Return the [x, y] coordinate for the center point of the cell that contains the specified text.  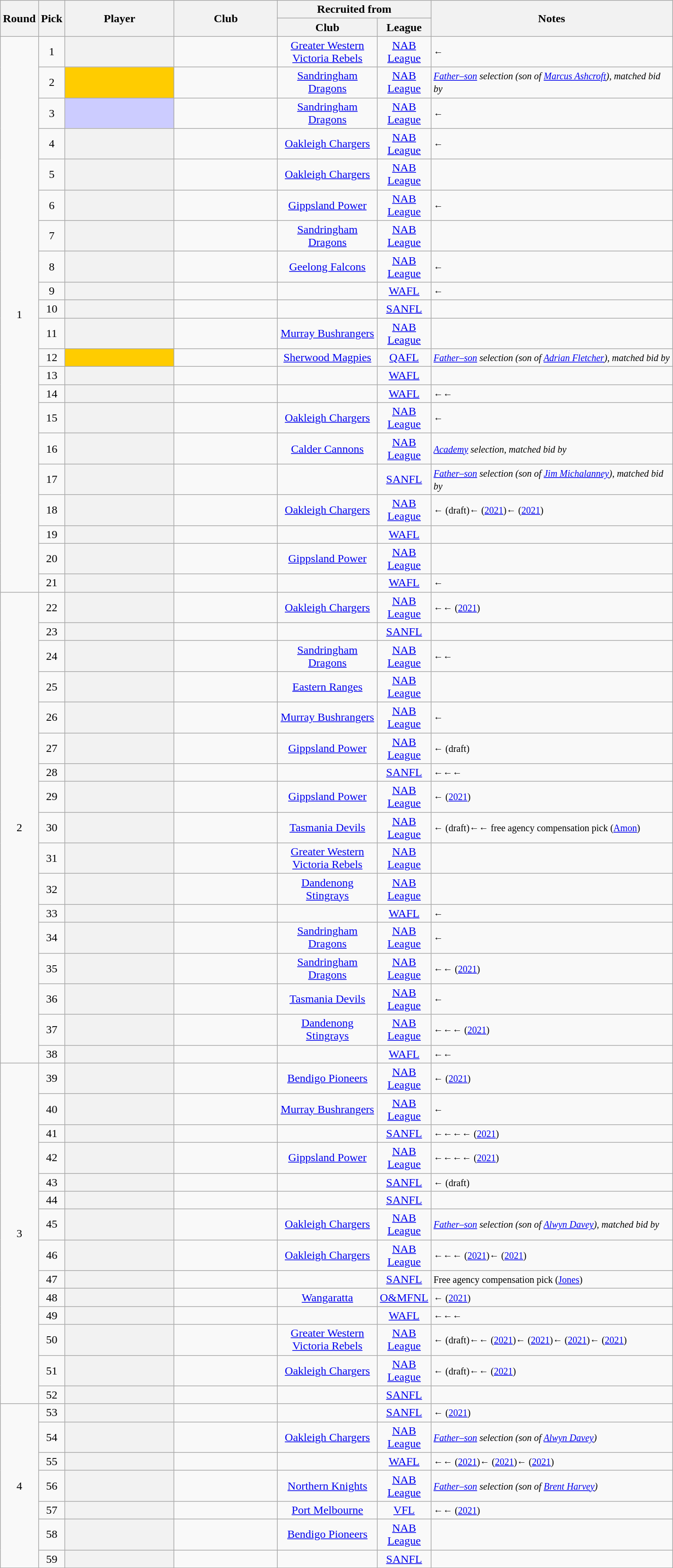
←← (2021)← (2021)← (2021) [552, 1461]
54 [51, 1437]
League [404, 27]
Academy selection, matched bid by [552, 448]
Free agency compensation pick (Jones) [552, 1280]
41 [51, 1133]
Port Melbourne [328, 1510]
Northern Knights [328, 1486]
9 [51, 291]
←←← (2021)← (2021) [552, 1256]
QAFL [404, 358]
6 [51, 205]
37 [51, 1030]
40 [51, 1109]
51 [51, 1371]
11 [51, 333]
14 [51, 394]
19 [51, 534]
Father–son selection (son of Jim Michalanney), matched bid by [552, 480]
39 [51, 1078]
Sherwood Magpies [328, 358]
Father–son selection (son of Adrian Fletcher), matched bid by [552, 358]
46 [51, 1256]
16 [51, 448]
56 [51, 1486]
← (draft)←← (2021)← (2021)← (2021)← (2021) [552, 1340]
47 [51, 1280]
24 [51, 656]
10 [51, 309]
35 [51, 969]
48 [51, 1298]
Eastern Ranges [328, 686]
52 [51, 1395]
13 [51, 376]
21 [51, 583]
28 [51, 773]
Father–son selection (son of Brent Harvey) [552, 1486]
←←← (2021) [552, 1030]
Wangaratta [328, 1298]
45 [51, 1224]
53 [51, 1413]
7 [51, 236]
12 [51, 358]
55 [51, 1461]
42 [51, 1157]
49 [51, 1315]
← (draft)← (2021)← (2021) [552, 510]
← (draft)←← (2021) [552, 1371]
26 [51, 717]
15 [51, 418]
22 [51, 607]
50 [51, 1340]
18 [51, 510]
38 [51, 1054]
Geelong Falcons [328, 266]
34 [51, 937]
33 [51, 913]
VFL [404, 1510]
17 [51, 480]
36 [51, 999]
30 [51, 828]
← (draft)←← free agency compensation pick (Amon) [552, 828]
5 [51, 175]
23 [51, 632]
Pick [51, 18]
58 [51, 1534]
44 [51, 1200]
Round [19, 18]
8 [51, 266]
Player [120, 18]
Father–son selection (son of Alwyn Davey), matched bid by [552, 1224]
27 [51, 748]
57 [51, 1510]
Calder Cannons [328, 448]
29 [51, 797]
32 [51, 889]
59 [51, 1559]
Notes [552, 18]
O&MFNL [404, 1298]
Father–son selection (son of Marcus Ashcroft), matched bid by [552, 82]
Recruited from [354, 9]
25 [51, 686]
20 [51, 559]
31 [51, 858]
Father–son selection (son of Alwyn Davey) [552, 1437]
43 [51, 1182]
